From the cell containing the given text, extract its center point as [x, y] coordinate. 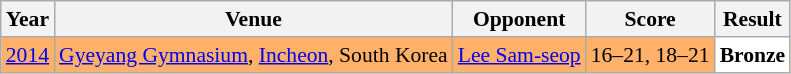
Year [28, 19]
2014 [28, 55]
16–21, 18–21 [650, 55]
Bronze [753, 55]
Lee Sam-seop [520, 55]
Opponent [520, 19]
Venue [254, 19]
Result [753, 19]
Gyeyang Gymnasium, Incheon, South Korea [254, 55]
Score [650, 19]
